Return [X, Y] of the center of cell containing provided text 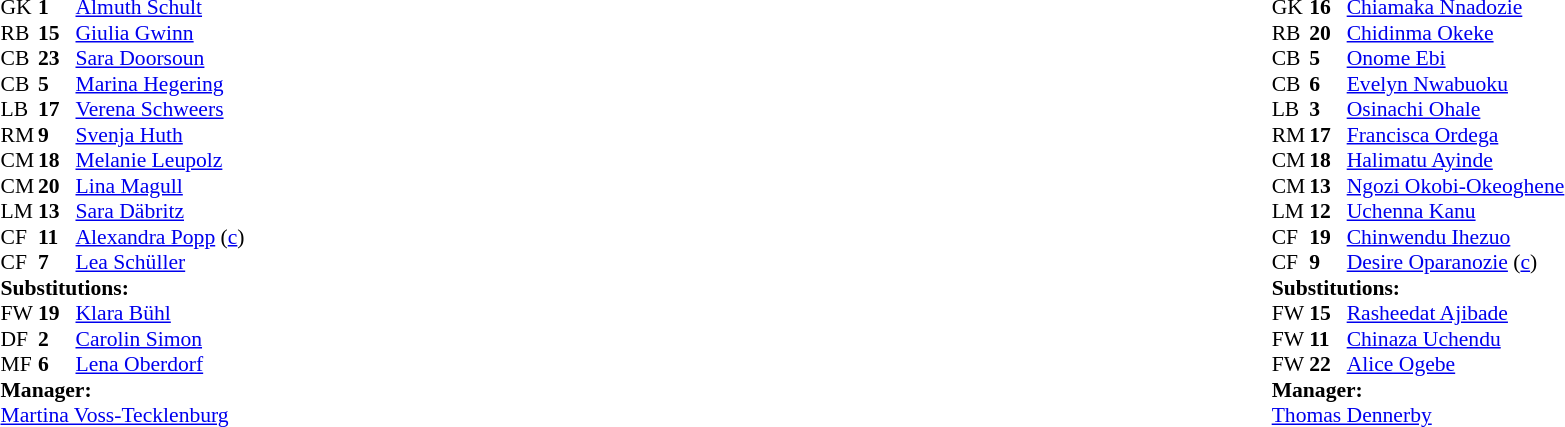
Sara Doorsoun [160, 59]
Lea Schüller [160, 263]
Sara Däbritz [160, 211]
12 [1328, 211]
Klara Bühl [160, 313]
Verena Schweers [160, 109]
3 [1328, 109]
Melanie Leupolz [160, 161]
Chidinma Okeke [1456, 33]
Onome Ebi [1456, 59]
Giulia Gwinn [160, 33]
Chinaza Uchendu [1456, 339]
Lena Oberdorf [160, 365]
MF [19, 365]
23 [57, 59]
Lina Magull [160, 186]
7 [57, 263]
Desire Oparanozie (c) [1456, 263]
Alexandra Popp (c) [160, 237]
Alice Ogebe [1456, 365]
Ngozi Okobi-Okeoghene [1456, 186]
22 [1328, 365]
Rasheedat Ajibade [1456, 313]
Chinwendu Ihezuo [1456, 237]
Svenja Huth [160, 135]
Carolin Simon [160, 339]
Francisca Ordega [1456, 135]
Uchenna Kanu [1456, 211]
Osinachi Ohale [1456, 109]
DF [19, 339]
Evelyn Nwabuoku [1456, 84]
Halimatu Ayinde [1456, 161]
2 [57, 339]
Marina Hegering [160, 84]
